Search for the cell housing the specified text and yield its [x, y] center coordinate. 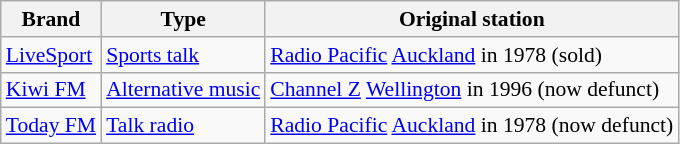
Type [183, 19]
Radio Pacific Auckland in 1978 (now defunct) [472, 126]
Original station [472, 19]
Sports talk [183, 55]
Radio Pacific Auckland in 1978 (sold) [472, 55]
Talk radio [183, 126]
Today FM [51, 126]
Channel Z Wellington in 1996 (now defunct) [472, 90]
Kiwi FM [51, 90]
Brand [51, 19]
LiveSport [51, 55]
Alternative music [183, 90]
